Search for the cell housing the specified text and yield its (x, y) center coordinate. 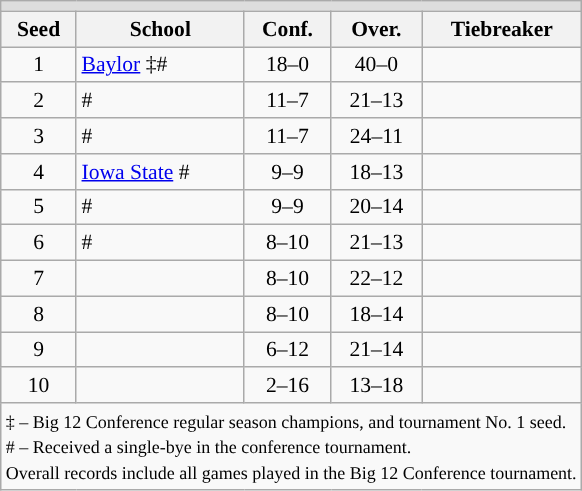
4 (39, 172)
9 (39, 350)
40–0 (376, 65)
13–18 (376, 386)
21–14 (376, 350)
Conf. (288, 29)
7 (39, 279)
Baylor ‡# (160, 65)
2–16 (288, 386)
School (160, 29)
8 (39, 314)
20–14 (376, 207)
18–13 (376, 172)
2 (39, 101)
18–0 (288, 65)
10 (39, 386)
24–11 (376, 136)
18–14 (376, 314)
6–12 (288, 350)
5 (39, 207)
Over. (376, 29)
Seed (39, 29)
Tiebreaker (502, 29)
6 (39, 243)
1 (39, 65)
22–12 (376, 279)
Iowa State # (160, 172)
3 (39, 136)
